Detect which cell encompasses the target text, then output its (X, Y) center coordinate. 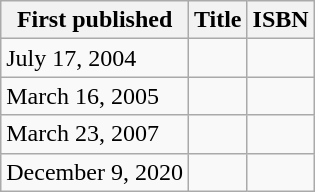
March 23, 2007 (95, 134)
Title (218, 20)
March 16, 2005 (95, 96)
December 9, 2020 (95, 172)
July 17, 2004 (95, 58)
ISBN (280, 20)
First published (95, 20)
